Locate the cell with the specified text and output its (X, Y) center coordinate. 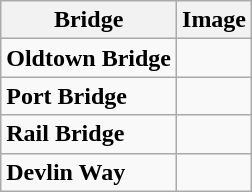
Rail Bridge (89, 134)
Image (214, 20)
Oldtown Bridge (89, 58)
Bridge (89, 20)
Devlin Way (89, 172)
Port Bridge (89, 96)
